Identify which cell holds the provided text, then report its (x, y) central coordinate. 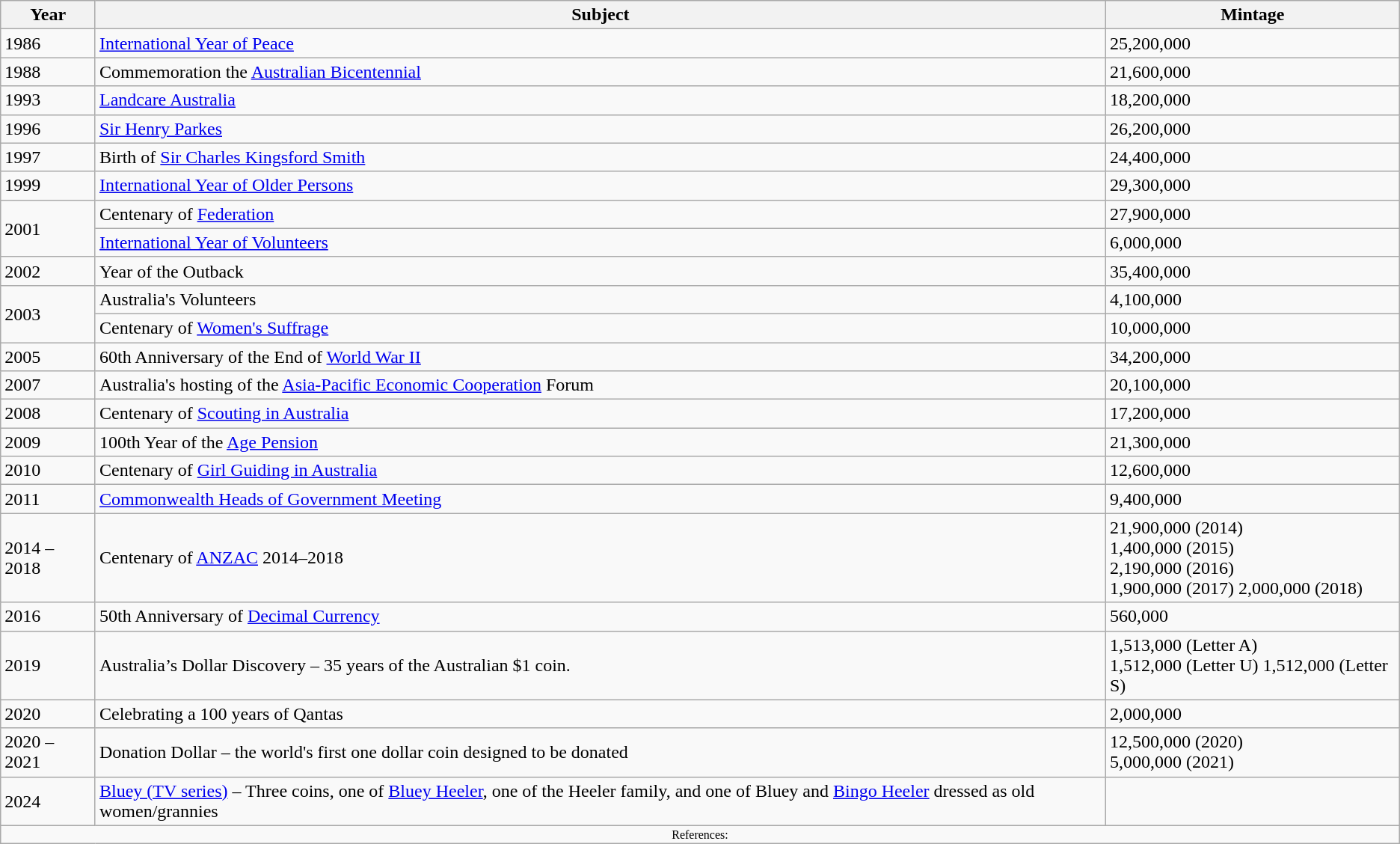
2002 (48, 271)
Year of the Outback (600, 271)
International Year of Older Persons (600, 186)
27,900,000 (1252, 214)
Mintage (1252, 15)
Australia's Volunteers (600, 299)
Australia's hosting of the Asia-Pacific Economic Cooperation Forum (600, 385)
4,100,000 (1252, 299)
2016 (48, 617)
50th Anniversary of Decimal Currency (600, 617)
Year (48, 15)
Centenary of Scouting in Australia (600, 414)
Centenary of Federation (600, 214)
60th Anniversary of the End of World War II (600, 357)
1,513,000 (Letter A)1,512,000 (Letter U) 1,512,000 (Letter S) (1252, 665)
Celebrating a 100 years of Qantas (600, 714)
2010 (48, 471)
9,400,000 (1252, 499)
Centenary of ANZAC 2014–2018 (600, 558)
35,400,000 (1252, 271)
25,200,000 (1252, 43)
Australia’s Dollar Discovery – 35 years of the Australian $1 coin. (600, 665)
18,200,000 (1252, 100)
2005 (48, 357)
1999 (48, 186)
2003 (48, 314)
2009 (48, 442)
Landcare Australia (600, 100)
21,900,000 (2014)1,400,000 (2015)2,190,000 (2016)1,900,000 (2017) 2,000,000 (2018) (1252, 558)
1988 (48, 72)
21,300,000 (1252, 442)
Donation Dollar – the world's first one dollar coin designed to be donated (600, 753)
34,200,000 (1252, 357)
17,200,000 (1252, 414)
2024 (48, 801)
2019 (48, 665)
2011 (48, 499)
560,000 (1252, 617)
2014 –2018 (48, 558)
2020 – 2021 (48, 753)
2001 (48, 228)
Sir Henry Parkes (600, 129)
2008 (48, 414)
Centenary of Women's Suffrage (600, 328)
10,000,000 (1252, 328)
24,400,000 (1252, 157)
Commonwealth Heads of Government Meeting (600, 499)
20,100,000 (1252, 385)
100th Year of the Age Pension (600, 442)
Bluey (TV series) – Three coins, one of Bluey Heeler, one of the Heeler family, and one of Bluey and Bingo Heeler dressed as old women/grannies (600, 801)
2007 (48, 385)
International Year of Volunteers (600, 242)
26,200,000 (1252, 129)
Birth of Sir Charles Kingsford Smith (600, 157)
1996 (48, 129)
Subject (600, 15)
29,300,000 (1252, 186)
1997 (48, 157)
6,000,000 (1252, 242)
2020 (48, 714)
1986 (48, 43)
12,600,000 (1252, 471)
21,600,000 (1252, 72)
International Year of Peace (600, 43)
References: (700, 834)
Centenary of Girl Guiding in Australia (600, 471)
1993 (48, 100)
12,500,000 (2020)5,000,000 (2021) (1252, 753)
Commemoration the Australian Bicentennial (600, 72)
2,000,000 (1252, 714)
